Extract the [x, y] coordinate from the center of the cell holding the provided text.  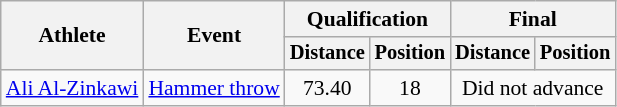
73.40 [328, 88]
Event [214, 36]
Final [532, 19]
Qualification [368, 19]
Ali Al-Zinkawi [72, 88]
Did not advance [532, 88]
Athlete [72, 36]
18 [410, 88]
Hammer throw [214, 88]
